Find where the given text appears and provide that cell's center as [X, Y] coordinate. 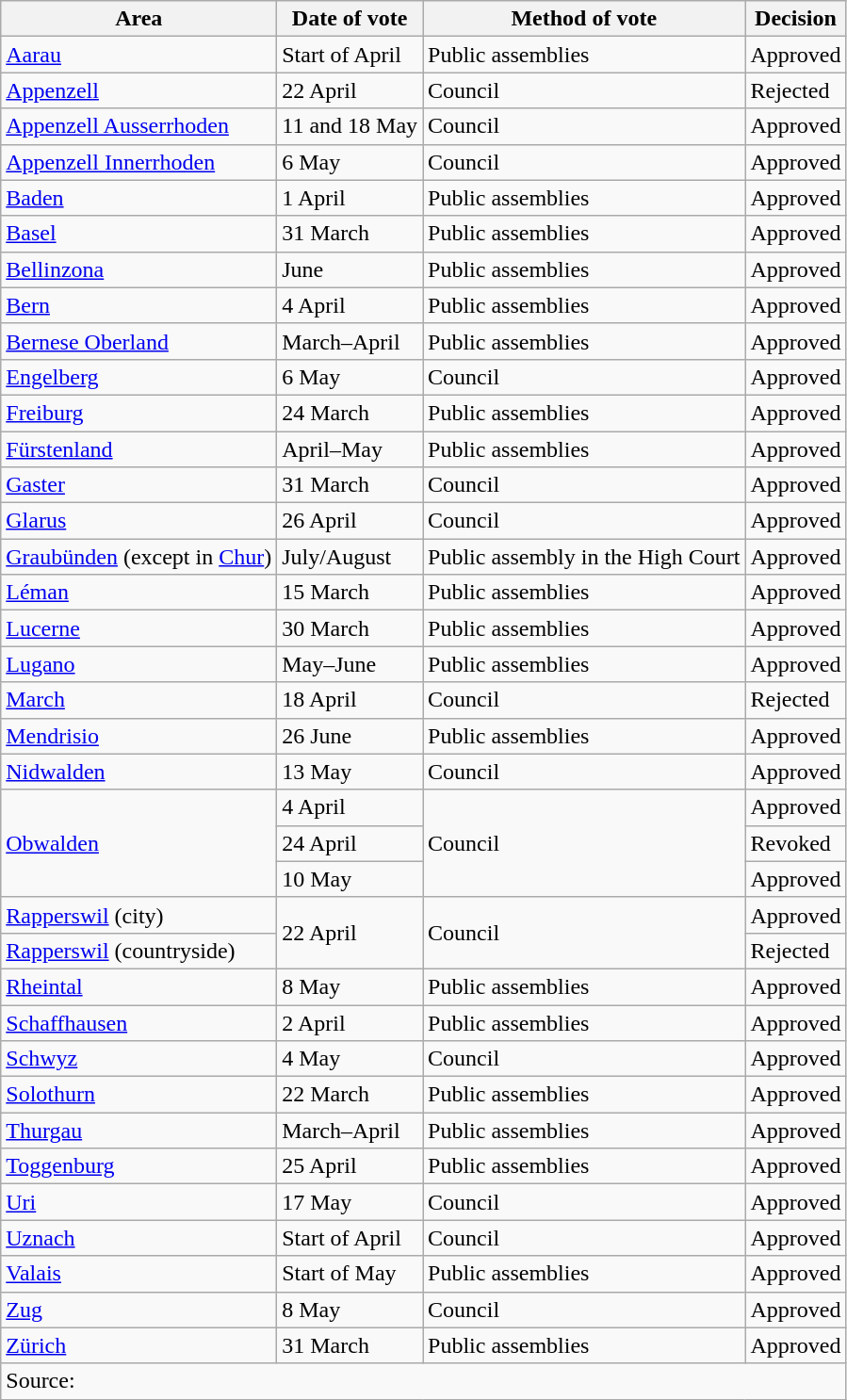
Method of vote [584, 19]
Bern [139, 305]
Léman [139, 593]
11 and 18 May [350, 126]
25 April [350, 1166]
4 May [350, 1059]
Uznach [139, 1238]
Aarau [139, 55]
2 April [350, 1022]
Lucerne [139, 628]
1 April [350, 198]
Date of vote [350, 19]
Appenzell Innerrhoden [139, 162]
10 May [350, 879]
30 March [350, 628]
Bellinzona [139, 269]
Obwalden [139, 843]
Freiburg [139, 413]
May–June [350, 664]
Mendrisio [139, 736]
Toggenburg [139, 1166]
Public assembly in the High Court [584, 557]
Fürstenland [139, 449]
Source: [424, 1381]
26 April [350, 521]
Zürich [139, 1345]
Nidwalden [139, 772]
Appenzell [139, 90]
26 June [350, 736]
Rapperswil (countryside) [139, 951]
Rheintal [139, 986]
Thurgau [139, 1131]
Basel [139, 234]
Start of May [350, 1274]
Baden [139, 198]
Glarus [139, 521]
13 May [350, 772]
Uri [139, 1202]
24 March [350, 413]
July/August [350, 557]
Revoked [795, 843]
Appenzell Ausserrhoden [139, 126]
Rapperswil (city) [139, 915]
Solothurn [139, 1095]
Gaster [139, 485]
Schaffhausen [139, 1022]
Decision [795, 19]
18 April [350, 700]
Valais [139, 1274]
March [139, 700]
Graubünden (except in Chur) [139, 557]
Area [139, 19]
15 March [350, 593]
22 March [350, 1095]
April–May [350, 449]
24 April [350, 843]
Schwyz [139, 1059]
Engelberg [139, 377]
Bernese Oberland [139, 341]
June [350, 269]
Lugano [139, 664]
17 May [350, 1202]
Zug [139, 1310]
